Return (X, Y) of the center of cell containing provided text 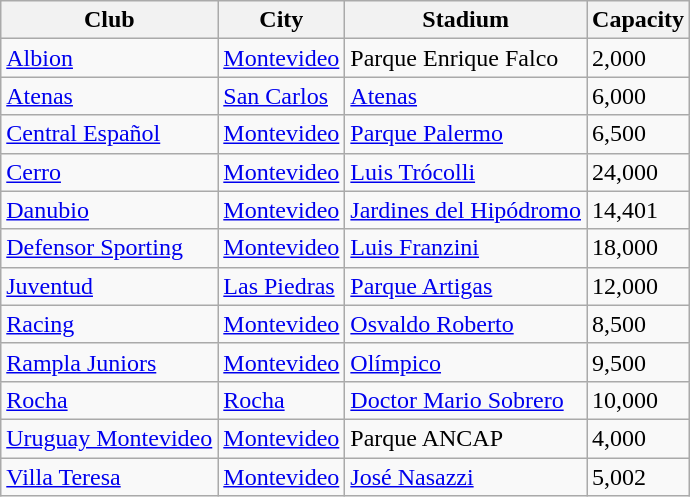
Villa Teresa (110, 477)
Parque Palermo (466, 134)
Cerro (110, 172)
Osvaldo Roberto (466, 324)
San Carlos (282, 96)
Central Español (110, 134)
12,000 (638, 286)
Parque Artigas (466, 286)
10,000 (638, 400)
5,002 (638, 477)
Luis Trócolli (466, 172)
6,500 (638, 134)
Uruguay Montevideo (110, 438)
Club (110, 20)
2,000 (638, 58)
Jardines del Hipódromo (466, 210)
Racing (110, 324)
Luis Franzini (466, 248)
José Nasazzi (466, 477)
14,401 (638, 210)
Capacity (638, 20)
Doctor Mario Sobrero (466, 400)
6,000 (638, 96)
Defensor Sporting (110, 248)
Olímpico (466, 362)
18,000 (638, 248)
Juventud (110, 286)
24,000 (638, 172)
Albion (110, 58)
City (282, 20)
Las Piedras (282, 286)
Parque ANCAP (466, 438)
Parque Enrique Falco (466, 58)
8,500 (638, 324)
Rampla Juniors (110, 362)
Danubio (110, 210)
4,000 (638, 438)
9,500 (638, 362)
Stadium (466, 20)
